Search for the cell housing the specified text and yield its [x, y] center coordinate. 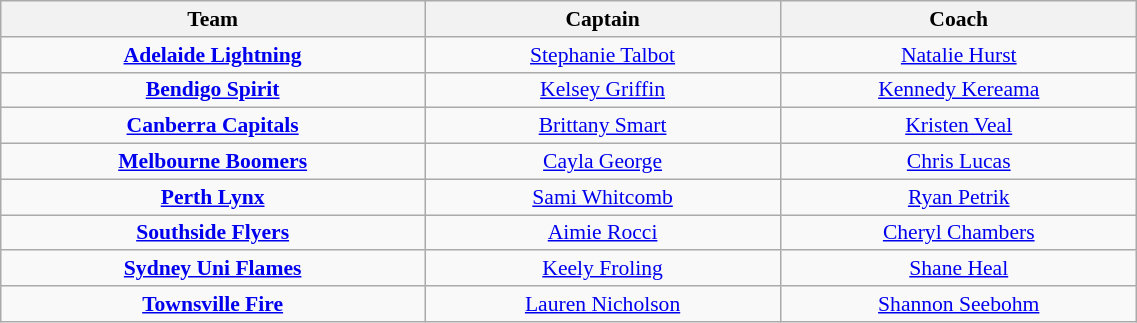
Canberra Capitals [213, 126]
Kristen Veal [959, 126]
Captain [602, 19]
Adelaide Lightning [213, 55]
Ryan Petrik [959, 197]
Kelsey Griffin [602, 90]
Keely Froling [602, 269]
Brittany Smart [602, 126]
Melbourne Boomers [213, 162]
Southside Flyers [213, 233]
Shane Heal [959, 269]
Stephanie Talbot [602, 55]
Bendigo Spirit [213, 90]
Lauren Nicholson [602, 304]
Aimie Rocci [602, 233]
Chris Lucas [959, 162]
Shannon Seebohm [959, 304]
Natalie Hurst [959, 55]
Team [213, 19]
Sami Whitcomb [602, 197]
Perth Lynx [213, 197]
Kennedy Kereama [959, 90]
Townsville Fire [213, 304]
Coach [959, 19]
Sydney Uni Flames [213, 269]
Cayla George [602, 162]
Cheryl Chambers [959, 233]
